Determine the (X, Y) coordinate at the center of the cell enclosing the given text.  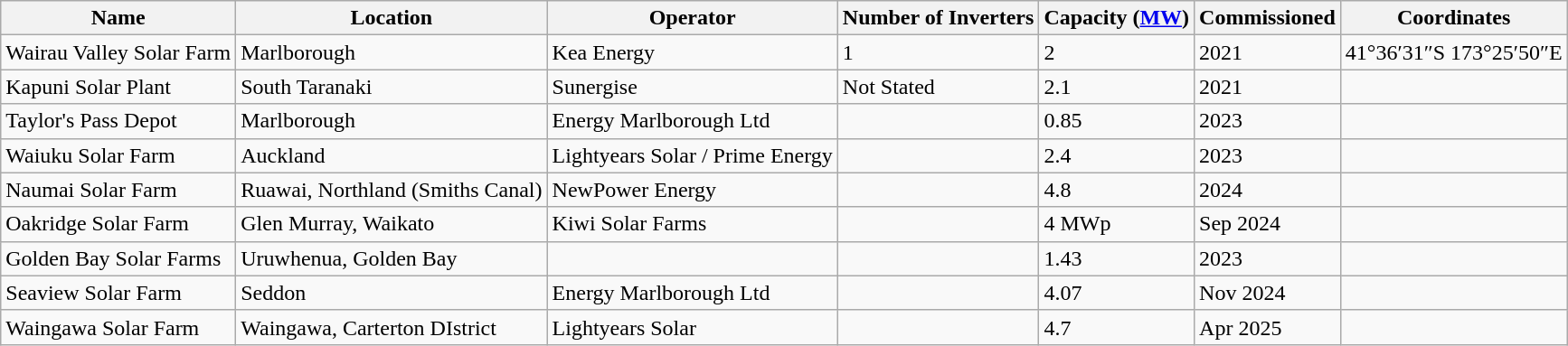
Seaview Solar Farm (118, 293)
Sep 2024 (1268, 224)
Not Stated (939, 87)
4.8 (1117, 190)
0.85 (1117, 121)
Operator (693, 18)
Nov 2024 (1268, 293)
Oakridge Solar Farm (118, 224)
Glen Murray, Waikato (392, 224)
Naumai Solar Farm (118, 190)
2.4 (1117, 155)
2 (1117, 52)
Taylor's Pass Depot (118, 121)
41°36′31″S 173°25′50″E (1454, 52)
Coordinates (1454, 18)
4 MWp (1117, 224)
Number of Inverters (939, 18)
Capacity (MW) (1117, 18)
Uruwhenua, Golden Bay (392, 258)
Waiuku Solar Farm (118, 155)
Kiwi Solar Farms (693, 224)
Sunergise (693, 87)
2.1 (1117, 87)
Ruawai, Northland (Smiths Canal) (392, 190)
Lightyears Solar / Prime Energy (693, 155)
Wairau Valley Solar Farm (118, 52)
Waingawa, Carterton DIstrict (392, 327)
Kea Energy (693, 52)
Waingawa Solar Farm (118, 327)
2024 (1268, 190)
Seddon (392, 293)
NewPower Energy (693, 190)
4.7 (1117, 327)
1.43 (1117, 258)
Apr 2025 (1268, 327)
Commissioned (1268, 18)
Location (392, 18)
Lightyears Solar (693, 327)
Auckland (392, 155)
Name (118, 18)
Golden Bay Solar Farms (118, 258)
South Taranaki (392, 87)
4.07 (1117, 293)
Kapuni Solar Plant (118, 87)
1 (939, 52)
